Return the [X, Y] coordinate for the center point of the cell that contains the specified text.  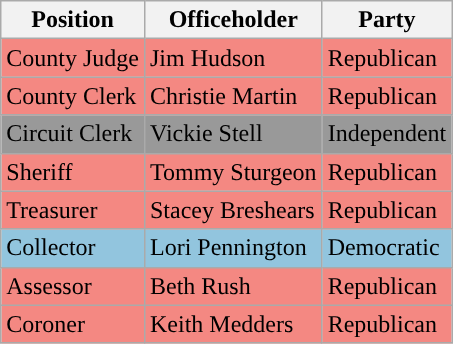
County Clerk [73, 96]
Coroner [73, 324]
Collector [73, 248]
Officeholder [233, 20]
Democratic [387, 248]
Independent [387, 134]
Lori Pennington [233, 248]
Party [387, 20]
Treasurer [73, 210]
Assessor [73, 286]
Sheriff [73, 172]
Keith Medders [233, 324]
Beth Rush [233, 286]
Christie Martin [233, 96]
Vickie Stell [233, 134]
Circuit Clerk [73, 134]
Position [73, 20]
Jim Hudson [233, 58]
Stacey Breshears [233, 210]
County Judge [73, 58]
Tommy Sturgeon [233, 172]
